Find where the given text appears and provide that cell's center as [X, Y] coordinate. 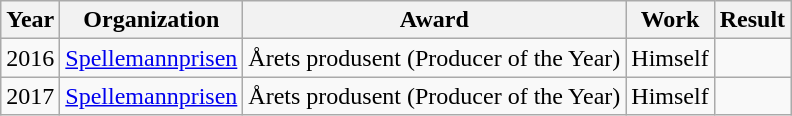
2016 [30, 58]
Work [670, 20]
Organization [152, 20]
Award [434, 20]
Year [30, 20]
Result [752, 20]
2017 [30, 96]
